Detect which cell encompasses the target text, then output its (X, Y) center coordinate. 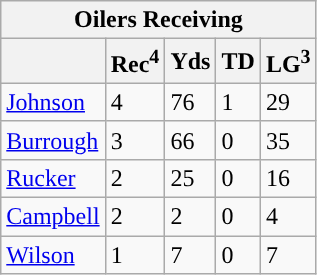
3 (135, 140)
Johnson (53, 102)
Oilers Receiving (158, 20)
Rucker (53, 178)
TD (238, 62)
Yds (190, 62)
29 (288, 102)
Burrough (53, 140)
66 (190, 140)
Wilson (53, 255)
25 (190, 178)
Campbell (53, 217)
Rec4 (135, 62)
76 (190, 102)
16 (288, 178)
35 (288, 140)
LG3 (288, 62)
